Search for the cell housing the specified text and yield its [X, Y] center coordinate. 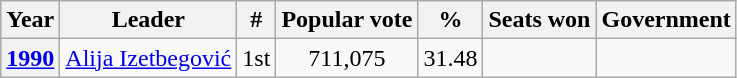
1990 [30, 58]
% [450, 20]
711,075 [347, 58]
31.48 [450, 58]
Popular vote [347, 20]
Leader [148, 20]
1st [256, 58]
Year [30, 20]
Seats won [540, 20]
Government [666, 20]
Alija Izetbegović [148, 58]
# [256, 20]
